For the text-containing cell, return its midpoint in [x, y] coordinate format. 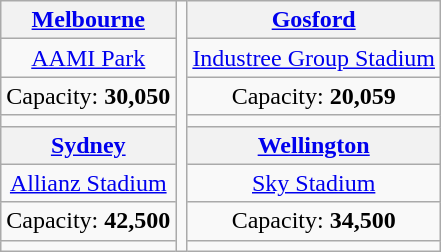
Capacity: 34,500 [314, 221]
Industree Group Stadium [314, 58]
Wellington [314, 145]
Sky Stadium [314, 183]
Capacity: 42,500 [88, 221]
Allianz Stadium [88, 183]
Melbourne [88, 20]
AAMI Park [88, 58]
Sydney [88, 145]
Gosford [314, 20]
Capacity: 20,059 [314, 96]
Capacity: 30,050 [88, 96]
